Find where the given text appears and provide that cell's center as [x, y] coordinate. 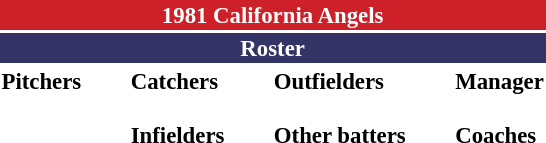
1981 California Angels [272, 15]
Roster [272, 48]
